For the text-containing cell, return its midpoint in (x, y) coordinate format. 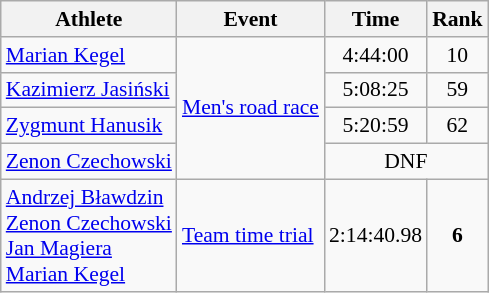
Rank (458, 19)
Zenon Czechowski (89, 162)
62 (458, 126)
Team time trial (250, 235)
Athlete (89, 19)
DNF (406, 162)
Event (250, 19)
2:14:40.98 (376, 235)
Men's road race (250, 108)
Marian Kegel (89, 55)
Time (376, 19)
4:44:00 (376, 55)
6 (458, 235)
Andrzej BławdzinZenon CzechowskiJan MagieraMarian Kegel (89, 235)
59 (458, 90)
Kazimierz Jasiński (89, 90)
Zygmunt Hanusik (89, 126)
5:08:25 (376, 90)
10 (458, 55)
5:20:59 (376, 126)
